From the cell containing the given text, extract its center point as (X, Y) coordinate. 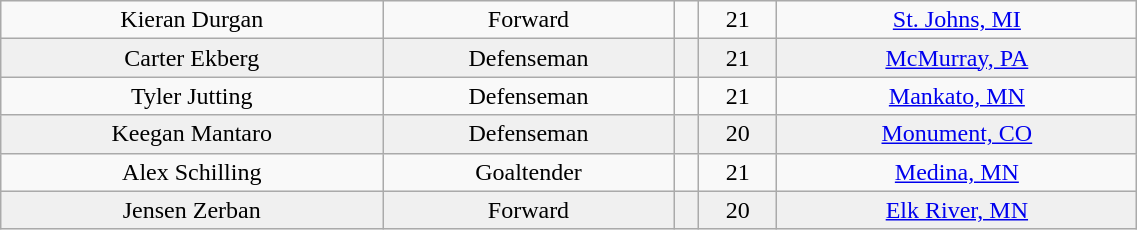
Elk River, MN (957, 210)
Monument, CO (957, 134)
Jensen Zerban (192, 210)
Goaltender (529, 172)
St. Johns, MI (957, 20)
Alex Schilling (192, 172)
Keegan Mantaro (192, 134)
Tyler Jutting (192, 96)
Carter Ekberg (192, 58)
Medina, MN (957, 172)
Mankato, MN (957, 96)
Kieran Durgan (192, 20)
McMurray, PA (957, 58)
